Find where the given text appears and provide that cell's center as [X, Y] coordinate. 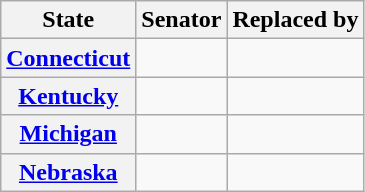
Senator [182, 20]
Nebraska [68, 172]
Connecticut [68, 58]
Michigan [68, 134]
Replaced by [296, 20]
State [68, 20]
Kentucky [68, 96]
